For the text-containing cell, return its midpoint in [x, y] coordinate format. 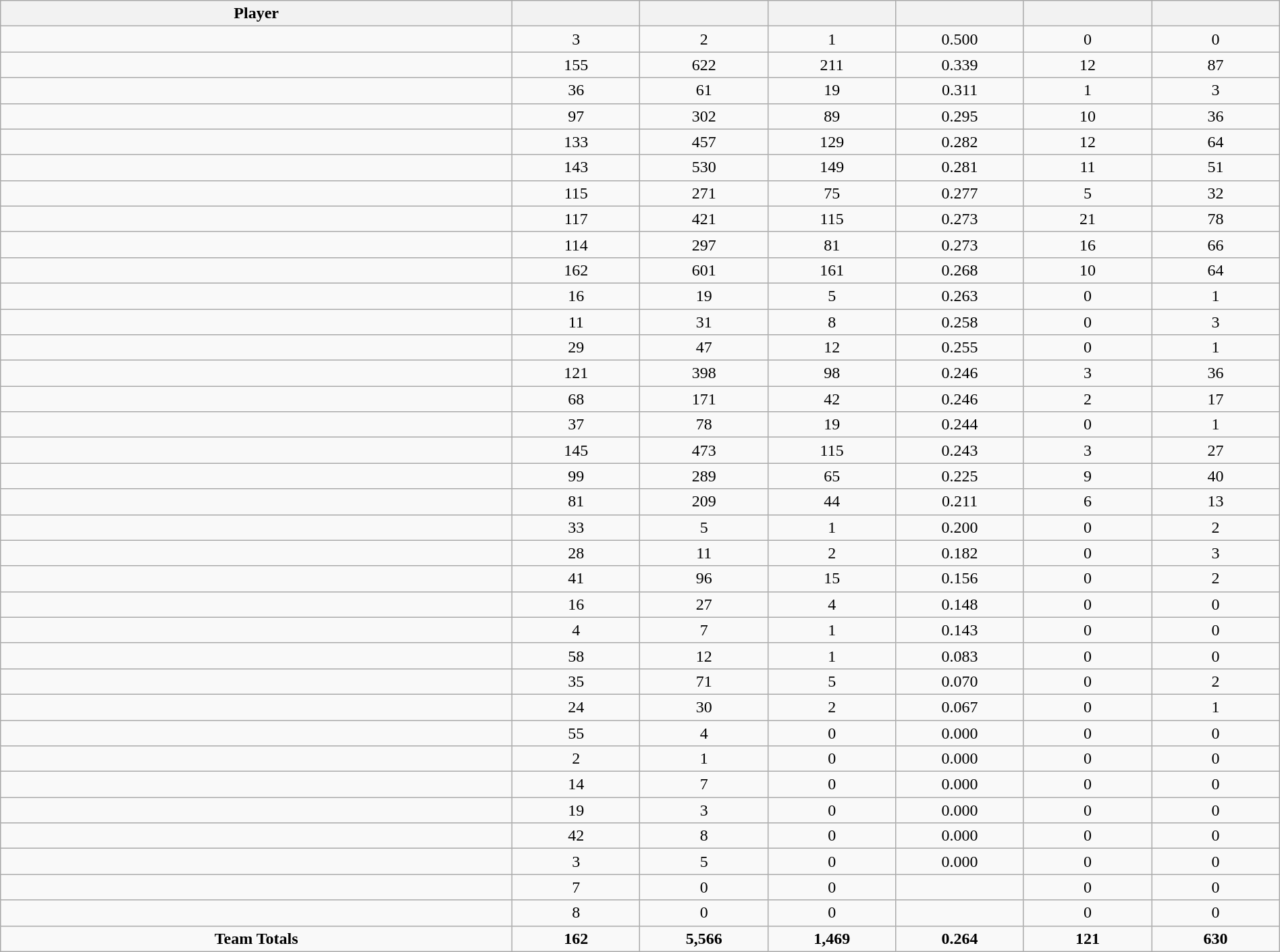
0.255 [960, 348]
145 [577, 450]
117 [577, 219]
149 [832, 167]
65 [832, 476]
0.282 [960, 142]
37 [577, 425]
98 [832, 373]
0.083 [960, 656]
0.211 [960, 502]
622 [703, 65]
6 [1087, 502]
155 [577, 65]
1,469 [832, 938]
32 [1215, 193]
473 [703, 450]
0.067 [960, 707]
0.244 [960, 425]
161 [832, 270]
5,566 [703, 938]
0.148 [960, 604]
0.500 [960, 39]
457 [703, 142]
630 [1215, 938]
47 [703, 348]
211 [832, 65]
51 [1215, 167]
0.281 [960, 167]
0.268 [960, 270]
0.339 [960, 65]
44 [832, 502]
171 [703, 399]
14 [577, 785]
13 [1215, 502]
209 [703, 502]
9 [1087, 476]
143 [577, 167]
114 [577, 244]
96 [703, 579]
33 [577, 527]
398 [703, 373]
15 [832, 579]
24 [577, 707]
35 [577, 681]
21 [1087, 219]
0.243 [960, 450]
129 [832, 142]
0.156 [960, 579]
Player [257, 14]
0.200 [960, 527]
40 [1215, 476]
601 [703, 270]
0.143 [960, 630]
302 [703, 116]
297 [703, 244]
61 [703, 90]
66 [1215, 244]
0.263 [960, 296]
0.311 [960, 90]
29 [577, 348]
0.182 [960, 553]
41 [577, 579]
89 [832, 116]
0.295 [960, 116]
55 [577, 733]
0.264 [960, 938]
28 [577, 553]
421 [703, 219]
133 [577, 142]
0.225 [960, 476]
30 [703, 707]
58 [577, 656]
75 [832, 193]
289 [703, 476]
0.258 [960, 322]
0.277 [960, 193]
Team Totals [257, 938]
68 [577, 399]
271 [703, 193]
97 [577, 116]
530 [703, 167]
31 [703, 322]
71 [703, 681]
87 [1215, 65]
0.070 [960, 681]
99 [577, 476]
17 [1215, 399]
